Output the [X, Y] coordinate of the center of the cell containing the given text.  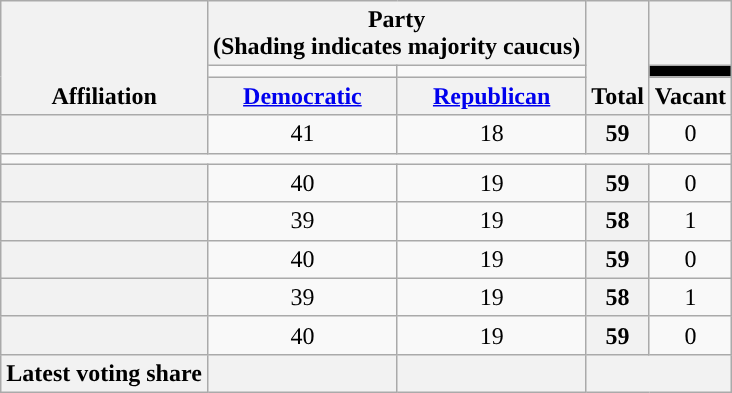
Vacant [690, 96]
41 [302, 134]
Democratic [302, 96]
Latest voting share [104, 373]
Total [618, 58]
18 [491, 134]
Republican [491, 96]
Affiliation [104, 58]
Party (Shading indicates majority caucus) [396, 34]
